Output the (X, Y) coordinate of the center of the cell containing the given text.  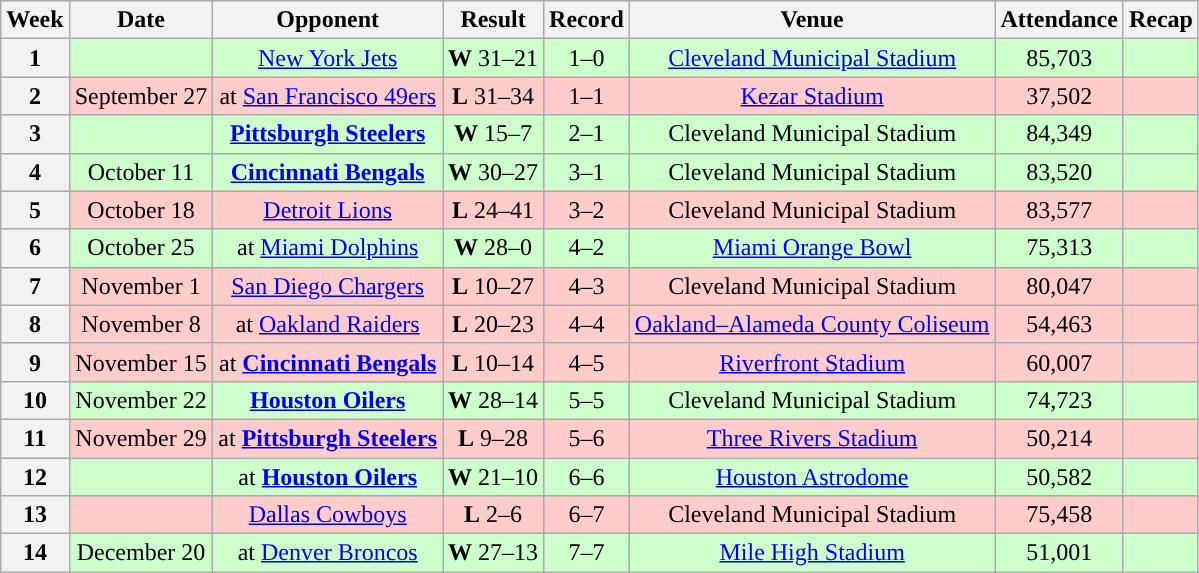
Opponent (328, 20)
9 (35, 362)
Detroit Lions (328, 210)
at Oakland Raiders (328, 324)
4–5 (587, 362)
83,577 (1059, 210)
L 9–28 (494, 438)
75,313 (1059, 248)
October 11 (141, 172)
60,007 (1059, 362)
1–0 (587, 58)
3–1 (587, 172)
November 1 (141, 286)
Week (35, 20)
12 (35, 477)
6–6 (587, 477)
W 28–0 (494, 248)
51,001 (1059, 553)
W 27–13 (494, 553)
Venue (812, 20)
December 20 (141, 553)
Mile High Stadium (812, 553)
Result (494, 20)
October 25 (141, 248)
November 8 (141, 324)
5–6 (587, 438)
50,214 (1059, 438)
November 15 (141, 362)
Oakland–Alameda County Coliseum (812, 324)
Date (141, 20)
54,463 (1059, 324)
Houston Oilers (328, 400)
November 29 (141, 438)
November 22 (141, 400)
L 10–14 (494, 362)
Three Rivers Stadium (812, 438)
84,349 (1059, 134)
W 31–21 (494, 58)
1 (35, 58)
4–2 (587, 248)
5–5 (587, 400)
September 27 (141, 96)
2–1 (587, 134)
Dallas Cowboys (328, 515)
5 (35, 210)
Houston Astrodome (812, 477)
W 28–14 (494, 400)
Kezar Stadium (812, 96)
Riverfront Stadium (812, 362)
3 (35, 134)
Cincinnati Bengals (328, 172)
at Pittsburgh Steelers (328, 438)
L 2–6 (494, 515)
83,520 (1059, 172)
50,582 (1059, 477)
at San Francisco 49ers (328, 96)
4 (35, 172)
4–3 (587, 286)
at Miami Dolphins (328, 248)
1–1 (587, 96)
74,723 (1059, 400)
W 15–7 (494, 134)
at Cincinnati Bengals (328, 362)
San Diego Chargers (328, 286)
W 30–27 (494, 172)
L 20–23 (494, 324)
L 24–41 (494, 210)
Recap (1160, 20)
New York Jets (328, 58)
10 (35, 400)
Attendance (1059, 20)
14 (35, 553)
4–4 (587, 324)
75,458 (1059, 515)
7 (35, 286)
6 (35, 248)
37,502 (1059, 96)
8 (35, 324)
85,703 (1059, 58)
6–7 (587, 515)
80,047 (1059, 286)
W 21–10 (494, 477)
7–7 (587, 553)
L 10–27 (494, 286)
Record (587, 20)
3–2 (587, 210)
Pittsburgh Steelers (328, 134)
Miami Orange Bowl (812, 248)
at Houston Oilers (328, 477)
2 (35, 96)
L 31–34 (494, 96)
13 (35, 515)
October 18 (141, 210)
11 (35, 438)
at Denver Broncos (328, 553)
